Capture the cell that displays the provided text and extract its [X, Y] central coordinate. 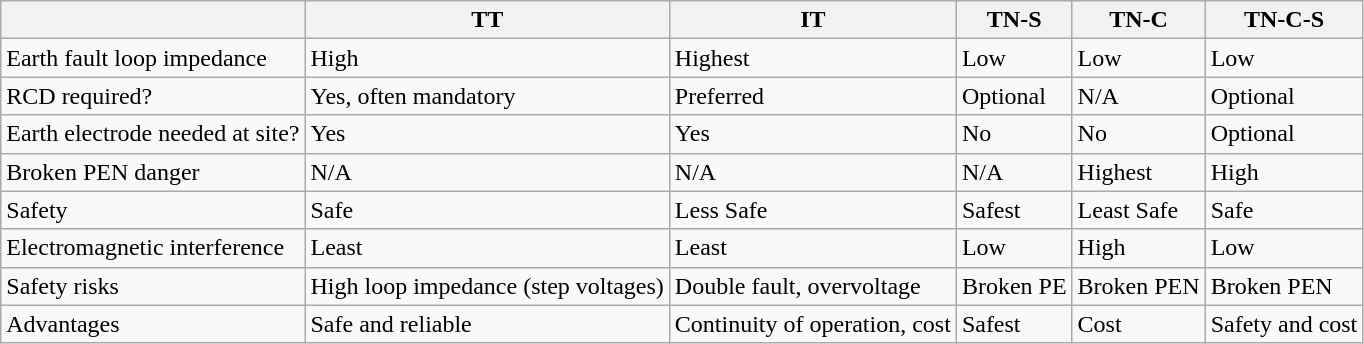
Yes, often mandatory [487, 96]
Earth electrode needed at site? [153, 134]
TT [487, 20]
Safety [153, 210]
IT [812, 20]
Safe and reliable [487, 324]
Preferred [812, 96]
RCD required? [153, 96]
Earth fault loop impedance [153, 58]
TN-S [1014, 20]
Broken PE [1014, 286]
Continuity of operation, cost [812, 324]
Safety risks [153, 286]
TN-C [1138, 20]
Electromagnetic interference [153, 248]
Double fault, overvoltage [812, 286]
Advantages [153, 324]
Safety and cost [1284, 324]
Least Safe [1138, 210]
Cost [1138, 324]
Less Safe [812, 210]
TN-C-S [1284, 20]
Broken PEN danger [153, 172]
High loop impedance (step voltages) [487, 286]
